Return (x, y) of the center of cell containing provided text 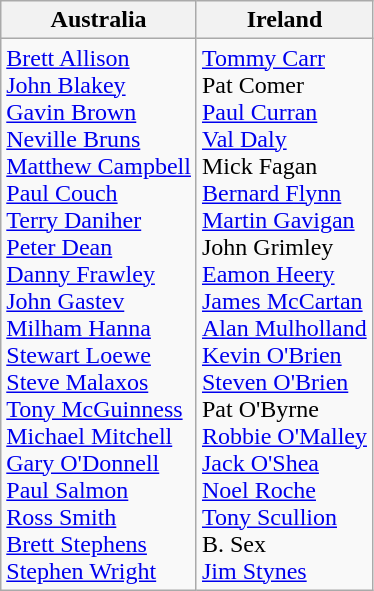
Australia (99, 20)
Ireland (284, 20)
